From the cell containing the given text, extract its center point as [X, Y] coordinate. 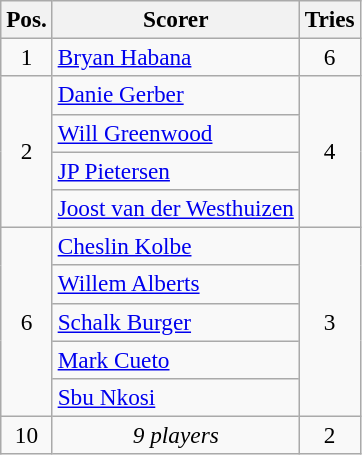
3 [330, 322]
Sbu Nkosi [176, 397]
Tries [330, 19]
Schalk Burger [176, 322]
Cheslin Kolbe [176, 246]
9 players [176, 435]
10 [27, 435]
4 [330, 152]
Danie Gerber [176, 95]
Mark Cueto [176, 359]
1 [27, 57]
Will Greenwood [176, 133]
Pos. [27, 19]
Joost van der Westhuizen [176, 208]
Willem Alberts [176, 284]
JP Pietersen [176, 170]
Bryan Habana [176, 57]
Scorer [176, 19]
